Locate the cell with the specified text and output its (X, Y) center coordinate. 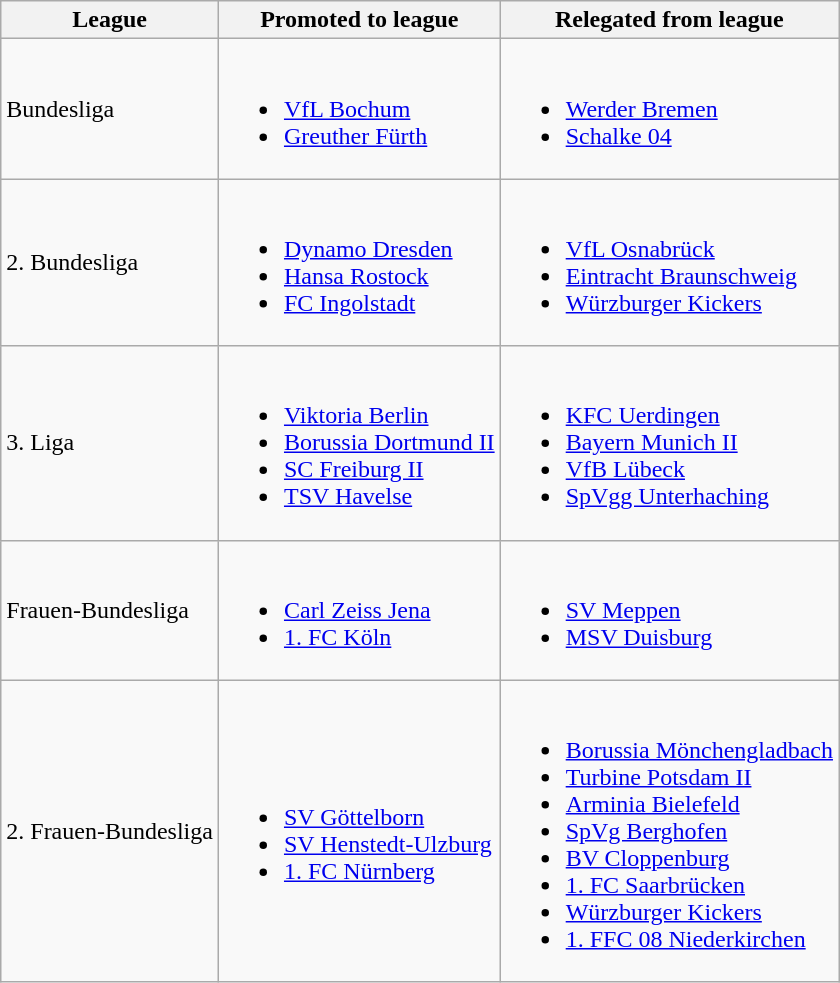
Carl Zeiss Jena1. FC Köln (359, 610)
Dynamo DresdenHansa RostockFC Ingolstadt (359, 262)
Relegated from league (669, 20)
VfL BochumGreuther Fürth (359, 109)
Frauen-Bundesliga (110, 610)
SV GöttelbornSV Henstedt-Ulzburg1. FC Nürnberg (359, 831)
SV MeppenMSV Duisburg (669, 610)
Promoted to league (359, 20)
Bundesliga (110, 109)
League (110, 20)
Werder BremenSchalke 04 (669, 109)
VfL OsnabrückEintracht BraunschweigWürzburger Kickers (669, 262)
3. Liga (110, 443)
KFC UerdingenBayern Munich IIVfB LübeckSpVgg Unterhaching (669, 443)
Borussia MönchengladbachTurbine Potsdam IIArminia BielefeldSpVg BerghofenBV Cloppenburg1. FC SaarbrückenWürzburger Kickers1. FFC 08 Niederkirchen (669, 831)
2. Frauen-Bundesliga (110, 831)
2. Bundesliga (110, 262)
Viktoria BerlinBorussia Dortmund IISC Freiburg IITSV Havelse (359, 443)
